Return the [X, Y] coordinate for the center point of the cell that contains the specified text.  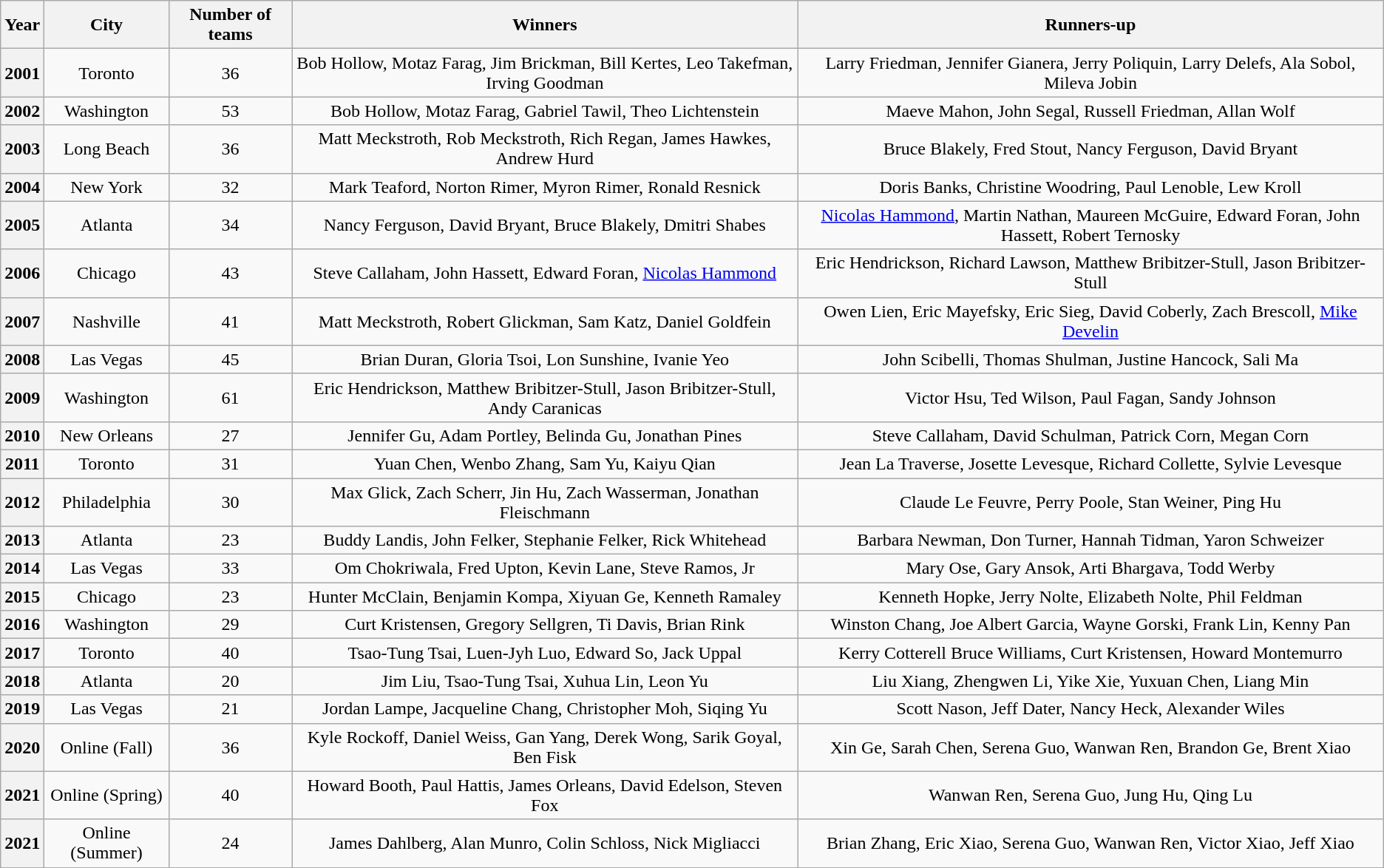
Matt Meckstroth, Rob Meckstroth, Rich Regan, James Hawkes, Andrew Hurd [545, 149]
Long Beach [106, 149]
Yuan Chen, Wenbo Zhang, Sam Yu, Kaiyu Qian [545, 464]
Bruce Blakely, Fred Stout, Nancy Ferguson, David Bryant [1091, 149]
2010 [22, 435]
Jim Liu, Tsao-Tung Tsai, Xuhua Lin, Leon Yu [545, 681]
Maeve Mahon, John Segal, Russell Friedman, Allan Wolf [1091, 111]
2015 [22, 597]
John Scibelli, Thomas Shulman, Justine Hancock, Sali Ma [1091, 359]
Mary Ose, Gary Ansok, Arti Bhargava, Todd Werby [1091, 569]
Bob Hollow, Motaz Farag, Gabriel Tawil, Theo Lichtenstein [545, 111]
2019 [22, 709]
Claude Le Feuvre, Perry Poole, Stan Weiner, Ping Hu [1091, 501]
Bob Hollow, Motaz Farag, Jim Brickman, Bill Kertes, Leo Takefman, Irving Goodman [545, 72]
24 [231, 843]
Xin Ge, Sarah Chen, Serena Guo, Wanwan Ren, Brandon Ge, Brent Xiao [1091, 747]
45 [231, 359]
Eric Hendrickson, Matthew Bribitzer-Stull, Jason Bribitzer-Stull, Andy Caranicas [545, 398]
Mark Teaford, Norton Rimer, Myron Rimer, Ronald Resnick [545, 187]
Curt Kristensen, Gregory Sellgren, Ti Davis, Brian Rink [545, 625]
33 [231, 569]
2008 [22, 359]
New York [106, 187]
30 [231, 501]
43 [231, 274]
2009 [22, 398]
Jennifer Gu, Adam Portley, Belinda Gu, Jonathan Pines [545, 435]
2005 [22, 225]
Buddy Landis, John Felker, Stephanie Felker, Rick Whitehead [545, 540]
2013 [22, 540]
2003 [22, 149]
Kerry Cotterell Bruce Williams, Curt Kristensen, Howard Montemurro [1091, 653]
2012 [22, 501]
2006 [22, 274]
Om Chokriwala, Fred Upton, Kevin Lane, Steve Ramos, Jr [545, 569]
Winston Chang, Joe Albert Garcia, Wayne Gorski, Frank Lin, Kenny Pan [1091, 625]
2016 [22, 625]
Scott Nason, Jeff Dater, Nancy Heck, Alexander Wiles [1091, 709]
Brian Zhang, Eric Xiao, Serena Guo, Wanwan Ren, Victor Xiao, Jeff Xiao [1091, 843]
Brian Duran, Gloria Tsoi, Lon Sunshine, Ivanie Yeo [545, 359]
Barbara Newman, Don Turner, Hannah Tidman, Yaron Schweizer [1091, 540]
34 [231, 225]
Jordan Lampe, Jacqueline Chang, Christopher Moh, Siqing Yu [545, 709]
Hunter McClain, Benjamin Kompa, Xiyuan Ge, Kenneth Ramaley [545, 597]
Online (Summer) [106, 843]
Philadelphia [106, 501]
Kenneth Hopke, Jerry Nolte, Elizabeth Nolte, Phil Feldman [1091, 597]
2001 [22, 72]
Victor Hsu, Ted Wilson, Paul Fagan, Sandy Johnson [1091, 398]
Steve Callaham, John Hassett, Edward Foran, Nicolas Hammond [545, 274]
Nancy Ferguson, David Bryant, Bruce Blakely, Dmitri Shabes [545, 225]
2017 [22, 653]
Nicolas Hammond, Martin Nathan, Maureen McGuire, Edward Foran, John Hassett, Robert Ternosky [1091, 225]
Runners-up [1091, 25]
2014 [22, 569]
Number of teams [231, 25]
City [106, 25]
Doris Banks, Christine Woodring, Paul Lenoble, Lew Kroll [1091, 187]
27 [231, 435]
Online (Spring) [106, 796]
Year [22, 25]
53 [231, 111]
41 [231, 321]
Max Glick, Zach Scherr, Jin Hu, Zach Wasserman, Jonathan Fleischmann [545, 501]
Eric Hendrickson, Richard Lawson, Matthew Bribitzer-Stull, Jason Bribitzer-Stull [1091, 274]
Steve Callaham, David Schulman, Patrick Corn, Megan Corn [1091, 435]
2018 [22, 681]
Liu Xiang, Zhengwen Li, Yike Xie, Yuxuan Chen, Liang Min [1091, 681]
Jean La Traverse, Josette Levesque, Richard Collette, Sylvie Levesque [1091, 464]
20 [231, 681]
Nashville [106, 321]
Tsao-Tung Tsai, Luen-Jyh Luo, Edward So, Jack Uppal [545, 653]
Wanwan Ren, Serena Guo, Jung Hu, Qing Lu [1091, 796]
New Orleans [106, 435]
2002 [22, 111]
Kyle Rockoff, Daniel Weiss, Gan Yang, Derek Wong, Sarik Goyal, Ben Fisk [545, 747]
2020 [22, 747]
29 [231, 625]
2011 [22, 464]
61 [231, 398]
21 [231, 709]
31 [231, 464]
Larry Friedman, Jennifer Gianera, Jerry Poliquin, Larry Delefs, Ala Sobol, Mileva Jobin [1091, 72]
Howard Booth, Paul Hattis, James Orleans, David Edelson, Steven Fox [545, 796]
James Dahlberg, Alan Munro, Colin Schloss, Nick Migliacci [545, 843]
Owen Lien, Eric Mayefsky, Eric Sieg, David Coberly, Zach Brescoll, Mike Develin [1091, 321]
2004 [22, 187]
32 [231, 187]
Matt Meckstroth, Robert Glickman, Sam Katz, Daniel Goldfein [545, 321]
2007 [22, 321]
Winners [545, 25]
Online (Fall) [106, 747]
